Search for the cell housing the specified text and yield its [x, y] center coordinate. 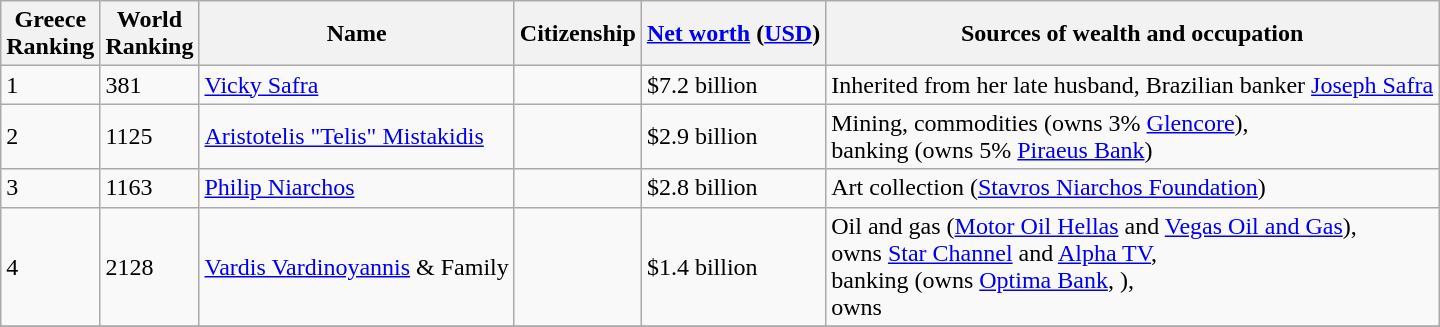
Citizenship [578, 34]
Name [356, 34]
2 [50, 136]
$1.4 billion [733, 266]
Greece Ranking [50, 34]
World Ranking [150, 34]
Vardis Vardinoyannis & Family [356, 266]
3 [50, 188]
Inherited from her late husband, Brazilian banker Joseph Safra [1132, 85]
1 [50, 85]
381 [150, 85]
$2.9 billion [733, 136]
$7.2 billion [733, 85]
Mining, commodities (owns 3% Glencore), banking (owns 5% Piraeus Bank) [1132, 136]
Oil and gas (Motor Oil Hellas and Vegas Oil and Gas), owns Star Channel and Alpha TV, banking (owns Optima Bank, ), owns [1132, 266]
Art collection (Stavros Niarchos Foundation) [1132, 188]
Net worth (USD) [733, 34]
Philip Niarchos [356, 188]
4 [50, 266]
1163 [150, 188]
$2.8 billion [733, 188]
Aristotelis "Telis" Mistakidis [356, 136]
1125 [150, 136]
Vicky Safra [356, 85]
2128 [150, 266]
Sources of wealth and occupation [1132, 34]
